Scan for the cell matching the given text and deliver its (X, Y) coordinate at center. 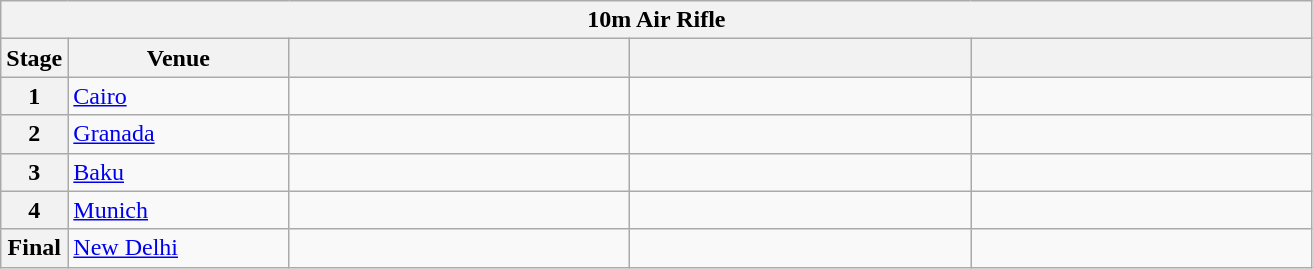
Baku (178, 172)
Cairo (178, 96)
4 (34, 210)
Final (34, 248)
Munich (178, 210)
Granada (178, 134)
1 (34, 96)
Venue (178, 58)
2 (34, 134)
3 (34, 172)
New Delhi (178, 248)
10m Air Rifle (656, 20)
Stage (34, 58)
